Provide the (x, y) coordinate of the cell's center where the given text is located.  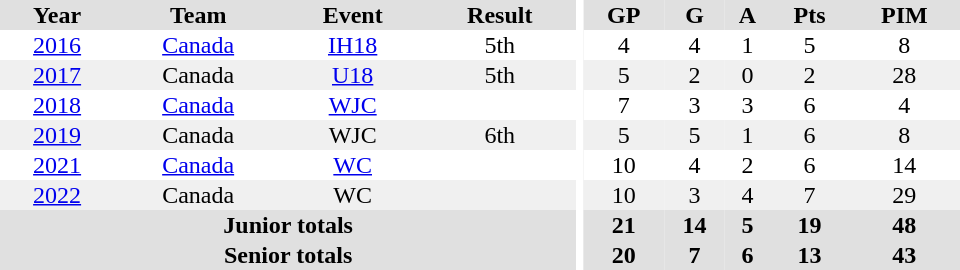
21 (624, 225)
Senior totals (288, 255)
2018 (57, 105)
U18 (352, 75)
Result (500, 15)
29 (904, 195)
48 (904, 225)
G (694, 15)
Event (352, 15)
2021 (57, 165)
6th (500, 135)
19 (809, 225)
2016 (57, 45)
2017 (57, 75)
Pts (809, 15)
0 (748, 75)
GP (624, 15)
Junior totals (288, 225)
28 (904, 75)
43 (904, 255)
2019 (57, 135)
20 (624, 255)
Year (57, 15)
PIM (904, 15)
2022 (57, 195)
A (748, 15)
IH18 (352, 45)
13 (809, 255)
Team (198, 15)
